Capture the cell that displays the provided text and extract its (x, y) central coordinate. 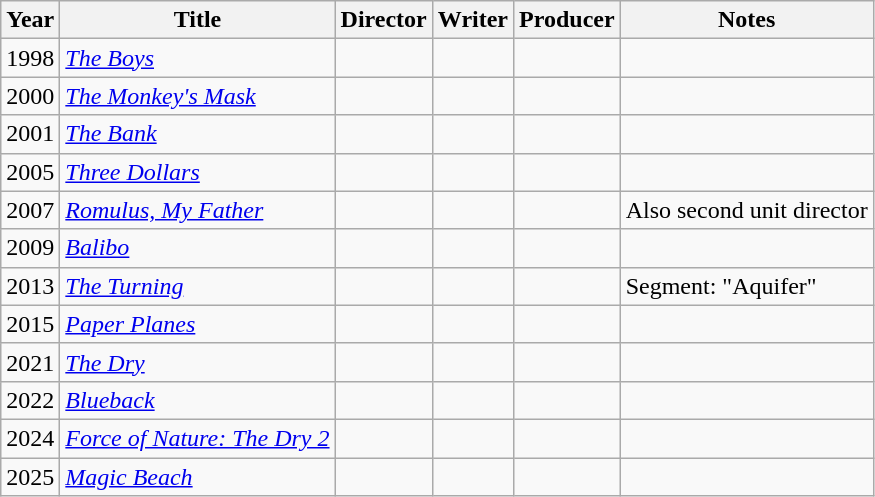
Three Dollars (198, 172)
2024 (30, 438)
Romulus, My Father (198, 210)
2001 (30, 134)
Year (30, 20)
1998 (30, 58)
2015 (30, 324)
Magic Beach (198, 477)
2013 (30, 286)
2009 (30, 248)
2005 (30, 172)
Force of Nature: The Dry 2 (198, 438)
Director (384, 20)
The Turning (198, 286)
Notes (746, 20)
2021 (30, 362)
2022 (30, 400)
The Monkey's Mask (198, 96)
2025 (30, 477)
2000 (30, 96)
Blueback (198, 400)
The Dry (198, 362)
The Boys (198, 58)
2007 (30, 210)
The Bank (198, 134)
Also second unit director (746, 210)
Title (198, 20)
Paper Planes (198, 324)
Balibo (198, 248)
Writer (472, 20)
Producer (568, 20)
Segment: "Aquifer" (746, 286)
